Detect which cell encompasses the target text, then output its [X, Y] center coordinate. 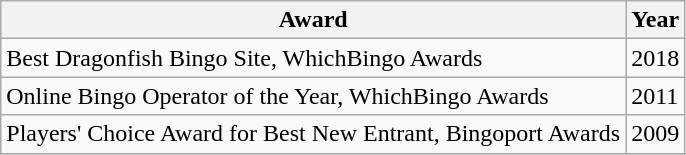
Year [656, 20]
Award [314, 20]
2011 [656, 96]
2018 [656, 58]
2009 [656, 134]
Players' Choice Award for Best New Entrant, Bingoport Awards [314, 134]
Best Dragonfish Bingo Site, WhichBingo Awards [314, 58]
Online Bingo Operator of the Year, WhichBingo Awards [314, 96]
